Search for the cell housing the specified text and yield its [X, Y] center coordinate. 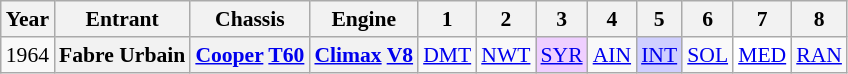
Fabre Urbain [122, 55]
Year [28, 19]
Engine [364, 19]
MED [762, 55]
4 [612, 19]
RAN [819, 55]
Entrant [122, 19]
INT [659, 55]
1964 [28, 55]
2 [506, 19]
1 [447, 19]
Cooper T60 [250, 55]
AIN [612, 55]
SOL [708, 55]
SYR [562, 55]
7 [762, 19]
8 [819, 19]
6 [708, 19]
5 [659, 19]
3 [562, 19]
Chassis [250, 19]
NWT [506, 55]
Climax V8 [364, 55]
DMT [447, 55]
